Capture the cell that displays the provided text and extract its [X, Y] central coordinate. 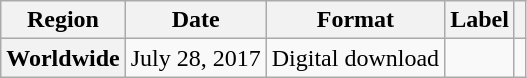
Format [355, 20]
July 28, 2017 [196, 58]
Date [196, 20]
Digital download [355, 58]
Label [480, 20]
Worldwide [63, 58]
Region [63, 20]
